Determine the [X, Y] coordinate at the center of the cell enclosing the given text.  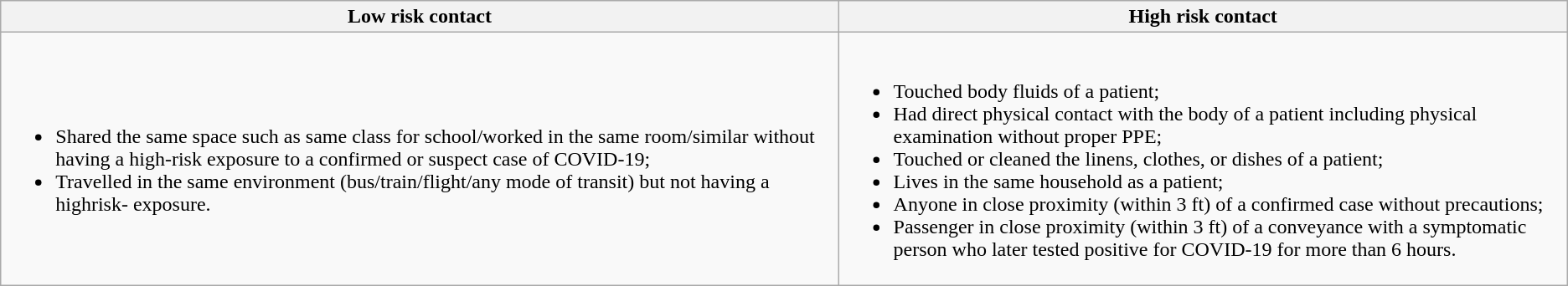
Low risk contact [420, 17]
High risk contact [1203, 17]
